Scan for the cell matching the given text and deliver its (X, Y) coordinate at center. 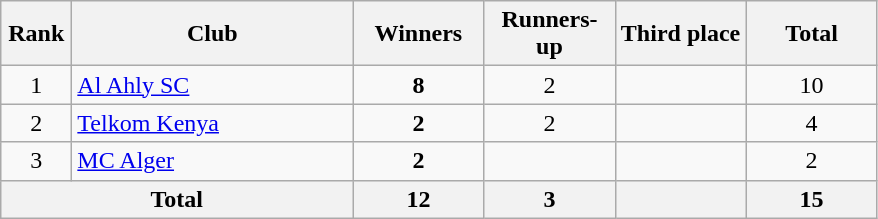
Third place (680, 34)
Telkom Kenya (212, 123)
MC Alger (212, 161)
Club (212, 34)
1 (36, 85)
4 (812, 123)
Runners-up (550, 34)
Al Ahly SC (212, 85)
15 (812, 199)
10 (812, 85)
Winners (418, 34)
8 (418, 85)
12 (418, 199)
Rank (36, 34)
